Search for the cell housing the specified text and yield its (x, y) center coordinate. 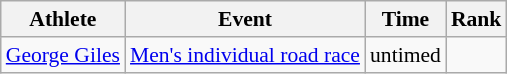
untimed (406, 55)
Men's individual road race (245, 55)
Athlete (63, 19)
Rank (476, 19)
Time (406, 19)
Event (245, 19)
George Giles (63, 55)
